Extract the (X, Y) coordinate from the center of the cell holding the provided text.  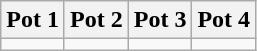
Pot 3 (160, 20)
Pot 4 (224, 20)
Pot 1 (33, 20)
Pot 2 (96, 20)
